Locate the cell with the specified text and output its (x, y) center coordinate. 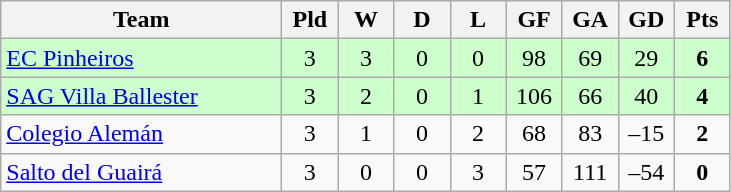
98 (534, 58)
68 (534, 134)
29 (646, 58)
GD (646, 20)
GF (534, 20)
GA (590, 20)
SAG Villa Ballester (142, 96)
69 (590, 58)
W (366, 20)
Colegio Alemán (142, 134)
EC Pinheiros (142, 58)
Pld (310, 20)
D (422, 20)
6 (702, 58)
40 (646, 96)
106 (534, 96)
66 (590, 96)
111 (590, 172)
Pts (702, 20)
Team (142, 20)
Salto del Guairá (142, 172)
–54 (646, 172)
L (478, 20)
57 (534, 172)
83 (590, 134)
–15 (646, 134)
4 (702, 96)
